Search for the cell housing the specified text and yield its [x, y] center coordinate. 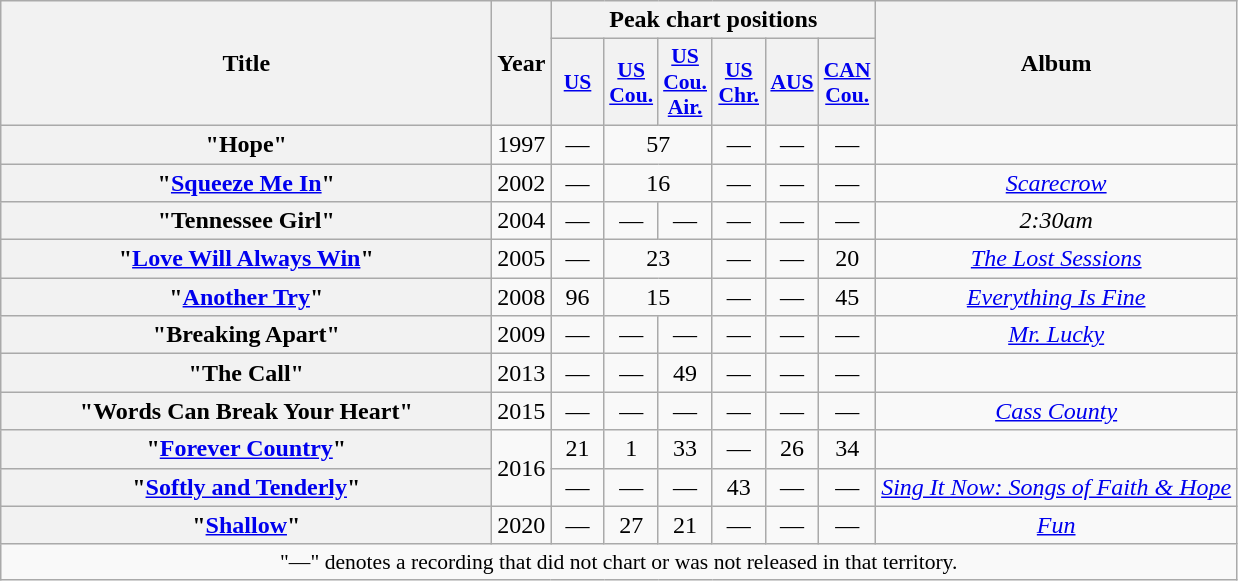
"—" denotes a recording that did not chart or was not released in that territory. [619, 562]
2:30am [1056, 221]
34 [848, 449]
2013 [522, 373]
"Softly and Tenderly" [246, 487]
1997 [522, 144]
2005 [522, 259]
Cass County [1056, 411]
"Breaking Apart" [246, 335]
"Forever Country" [246, 449]
Peak chart positions [714, 20]
US [578, 82]
Fun [1056, 525]
USCou. [631, 82]
2015 [522, 411]
15 [658, 297]
43 [738, 487]
49 [685, 373]
27 [631, 525]
2004 [522, 221]
"Shallow" [246, 525]
2008 [522, 297]
2020 [522, 525]
57 [658, 144]
Title [246, 64]
The Lost Sessions [1056, 259]
Year [522, 64]
Scarecrow [1056, 183]
96 [578, 297]
33 [685, 449]
16 [658, 183]
"The Call" [246, 373]
Everything Is Fine [1056, 297]
"Love Will Always Win" [246, 259]
"Tennessee Girl" [246, 221]
"Another Try" [246, 297]
23 [658, 259]
"Words Can Break Your Heart" [246, 411]
CANCou. [848, 82]
Album [1056, 64]
Sing It Now: Songs of Faith & Hope [1056, 487]
20 [848, 259]
26 [792, 449]
"Squeeze Me In" [246, 183]
2009 [522, 335]
"Hope" [246, 144]
USCou.Air. [685, 82]
USChr. [738, 82]
45 [848, 297]
1 [631, 449]
2002 [522, 183]
Mr. Lucky [1056, 335]
AUS [792, 82]
2016 [522, 468]
